Pinpoint the cell where the given text exists, returning its (X, Y) midpoint coordinate. 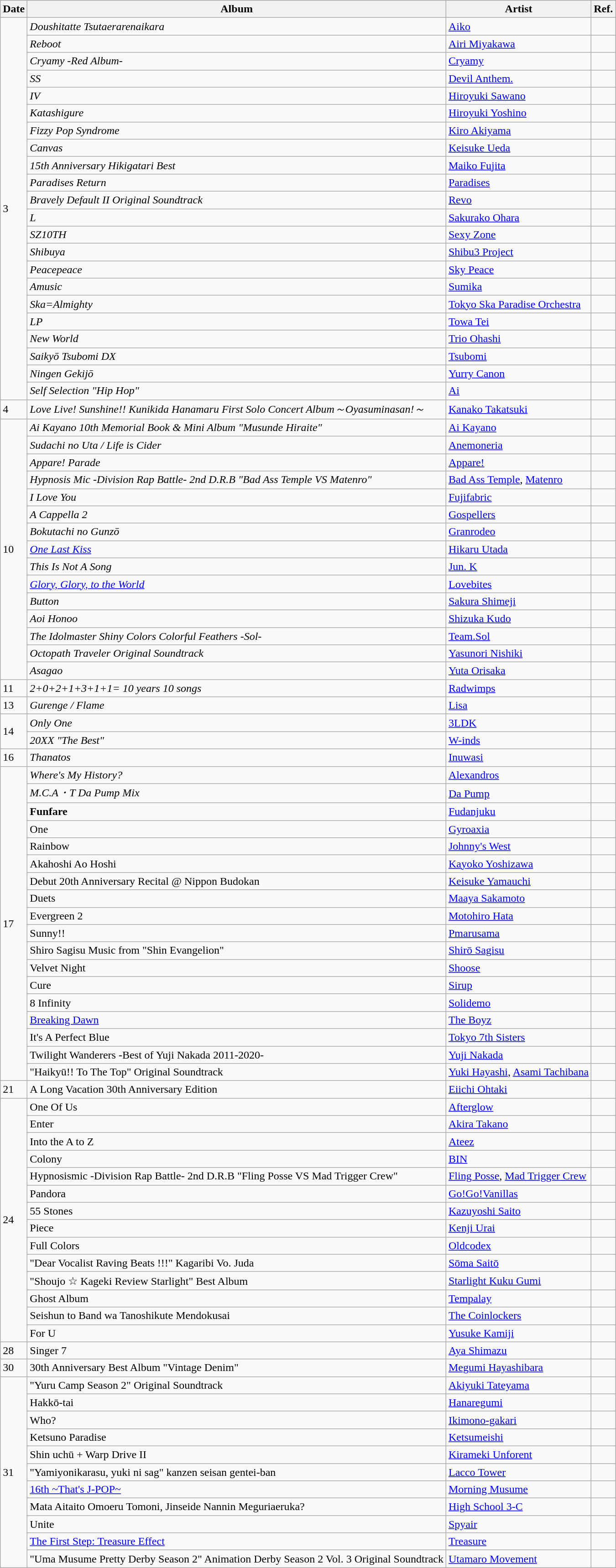
Button (237, 601)
15th Anniversary Hikigatari Best (237, 165)
Sakurako Ohara (518, 218)
Mata Aitaito Omoeru Tomoni, Jinseide Nannin Meguriaeruka? (237, 1507)
Aiko (518, 26)
Seishun to Band wa Tanoshikute Mendokusai (237, 1316)
Kanako Takatsuki (518, 410)
Sudachi no Uta / Life is Cider (237, 445)
Shin uchū + Warp Drive II (237, 1454)
Hanaregumi (518, 1402)
Debut 20th Anniversary Recital @ Nippon Budokan (237, 881)
Ai Kayano 10th Memorial Book & Mini Album "Musunde Hiraite" (237, 428)
Gospellers (518, 514)
Tokyo 7th Sisters (518, 1037)
Sōma Saitō (518, 1263)
Peacepeace (237, 270)
Akahoshi Ao Hoshi (237, 864)
Hikaru Utada (518, 549)
Fizzy Pop Syndrome (237, 130)
A Long Vacation 30th Anniversary Edition (237, 1090)
"Dear Vocalist Raving Beats !!!" Kagaribi Vo. Juda (237, 1263)
Akira Takano (518, 1124)
31 (14, 1472)
4 (14, 410)
Ketsuno Paradise (237, 1437)
Johnny's West (518, 846)
This Is Not A Song (237, 566)
Cryamy (518, 61)
Canvas (237, 148)
30 (14, 1368)
LP (237, 322)
Yurry Canon (518, 374)
One (237, 829)
Ateez (518, 1142)
Who? (237, 1420)
Duets (237, 898)
Saikyō Tsubomi DX (237, 356)
"Haikyū!! To The Top" Original Soundtrack (237, 1072)
Alexandros (518, 775)
Artist (518, 9)
Maaya Sakamoto (518, 898)
Doushitatte Tsutaerarenaikara (237, 26)
Treasure (518, 1542)
Inuwasi (518, 758)
Gurenge / Flame (237, 706)
Trio Ohashi (518, 339)
Sexy Zone (518, 235)
Date (14, 9)
20XX "The Best" (237, 740)
Yuji Nakada (518, 1055)
"Yamiyonikarasu, yuki ni sag" kanzen seisan gentei-ban (237, 1472)
Radwimps (518, 688)
Paradises Return (237, 182)
Lisa (518, 706)
Keisuke Ueda (518, 148)
Maiko Fujita (518, 165)
Ikimono-gakari (518, 1420)
Where's My History? (237, 775)
Airi Miyakawa (518, 44)
Hiroyuki Sawano (518, 96)
Sakura Shimeji (518, 601)
Revo (518, 200)
Shibu3 Project (518, 252)
11 (14, 688)
Ketsumeishi (518, 1437)
Yuta Orisaka (518, 671)
A Cappella 2 (237, 514)
Fling Posse, Mad Trigger Crew (518, 1176)
Aoi Honoo (237, 618)
The Boyz (518, 1020)
Bad Ass Temple, Matenro (518, 480)
30th Anniversary Best Album "Vintage Denim" (237, 1368)
Asagao (237, 671)
Shibuya (237, 252)
Reboot (237, 44)
Hakkō-tai (237, 1402)
Devil Anthem. (518, 78)
Sunny!! (237, 933)
Anemoneria (518, 445)
Rainbow (237, 846)
High School 3-C (518, 1507)
Afterglow (518, 1107)
Paradises (518, 182)
The Coinlockers (518, 1316)
Cure (237, 985)
Funfare (237, 812)
Sirup (518, 985)
Shiro Sagisu Music from "Shin Evangelion" (237, 950)
Tsubomi (518, 356)
Into the A to Z (237, 1142)
Ai Kayano (518, 428)
Velvet Night (237, 968)
2+0+2+1+3+1+1= 10 years 10 songs (237, 688)
Granrodeo (518, 532)
Eiichi Ohtaki (518, 1090)
Katashigure (237, 113)
Full Colors (237, 1246)
Pandora (237, 1194)
Megumi Hayashibara (518, 1368)
Da Pump (518, 794)
Pmarusama (518, 933)
Ska=Almighty (237, 304)
Bokutachi no Gunzō (237, 532)
Akiyuki Tateyama (518, 1385)
Enter (237, 1124)
3LDK (518, 723)
8 Infinity (237, 1002)
Twilight Wanderers -Best of Yuji Nakada 2011-2020- (237, 1055)
SS (237, 78)
Shizuka Kudo (518, 618)
Love Live! Sunshine!! Kunikida Hanamaru First Solo Concert Album～Oyasuminasan!～ (237, 410)
Kayoko Yoshizawa (518, 864)
Motohiro Hata (518, 916)
10 (14, 549)
Aya Shimazu (518, 1350)
Bravely Default II Original Soundtrack (237, 200)
Colony (237, 1159)
Yasunori Nishiki (518, 654)
16th ~That's J-POP~ (237, 1490)
Only One (237, 723)
M.C.A・T Da Pump Mix (237, 794)
Unite (237, 1524)
Team.Sol (518, 636)
Yusuke Kamiji (518, 1333)
Ai (518, 391)
Kazuyoshi Saito (518, 1211)
IV (237, 96)
Solidemo (518, 1002)
Breaking Dawn (237, 1020)
Evergreen 2 (237, 916)
Spyair (518, 1524)
Shirō Sagisu (518, 950)
Oldcodex (518, 1246)
Self Selection "Hip Hop" (237, 391)
Glory, Glory, to the World (237, 584)
Singer 7 (237, 1350)
Piece (237, 1228)
One Last Kiss (237, 549)
"Uma Musume Pretty Derby Season 2" Animation Derby Season 2 Vol. 3 Original Soundtrack (237, 1559)
Jun. K (518, 566)
24 (14, 1220)
For U (237, 1333)
Yuki Hayashi, Asami Tachibana (518, 1072)
"Yuru Camp Season 2" Original Soundtrack (237, 1385)
Kirameki Unforent (518, 1454)
Shoose (518, 968)
Appare! (518, 462)
"Shoujo ☆ Kageki Review Starlight" Best Album (237, 1281)
21 (14, 1090)
Morning Musume (518, 1490)
Cryamy -Red Album- (237, 61)
Kiro Akiyama (518, 130)
55 Stones (237, 1211)
Hypnosismic -Division Rap Battle- 2nd D.R.B "Fling Posse VS Mad Trigger Crew" (237, 1176)
Hypnosis Mic -Division Rap Battle- 2nd D.R.B "Bad Ass Temple VS Matenro" (237, 480)
Thanatos (237, 758)
28 (14, 1350)
The First Step: Treasure Effect (237, 1542)
Lovebites (518, 584)
Gyroaxia (518, 829)
New World (237, 339)
Lacco Tower (518, 1472)
The Idolmaster Shiny Colors Colorful Feathers -Sol- (237, 636)
16 (14, 758)
Album (237, 9)
W-inds (518, 740)
Towa Tei (518, 322)
Ghost Album (237, 1298)
Tokyo Ska Paradise Orchestra (518, 304)
Go!Go!Vanillas (518, 1194)
13 (14, 706)
L (237, 218)
Ningen Gekijō (237, 374)
Appare! Parade (237, 462)
Hiroyuki Yoshino (518, 113)
Fujifabric (518, 497)
It's A Perfect Blue (237, 1037)
Sumika (518, 287)
Amusic (237, 287)
Octopath Traveler Original Soundtrack (237, 654)
Tempalay (518, 1298)
Utamaro Movement (518, 1559)
Ref. (603, 9)
SZ10TH (237, 235)
14 (14, 732)
I Love You (237, 497)
Sky Peace (518, 270)
BIN (518, 1159)
Keisuke Yamauchi (518, 881)
17 (14, 924)
Kenji Urai (518, 1228)
3 (14, 209)
One Of Us (237, 1107)
Starlight Kuku Gumi (518, 1281)
Fudanjuku (518, 812)
